Determine the [X, Y] coordinate at the center of the cell enclosing the given text.  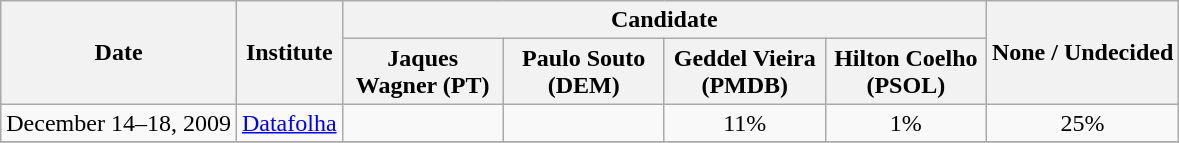
Datafolha [289, 123]
Hilton Coelho (PSOL) [906, 72]
Jaques Wagner (PT) [422, 72]
1% [906, 123]
11% [744, 123]
Candidate [664, 20]
Geddel Vieira (PMDB) [744, 72]
Paulo Souto (DEM) [584, 72]
None / Undecided [1082, 52]
December 14–18, 2009 [119, 123]
Institute [289, 52]
Date [119, 52]
25% [1082, 123]
